Scan for the cell matching the given text and deliver its [X, Y] coordinate at center. 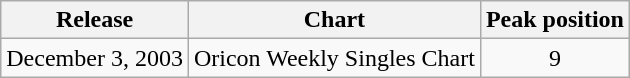
Chart [334, 20]
December 3, 2003 [95, 58]
Release [95, 20]
9 [554, 58]
Oricon Weekly Singles Chart [334, 58]
Peak position [554, 20]
